Detect which cell encompasses the target text, then output its [X, Y] center coordinate. 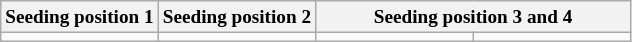
Seeding position 1 [80, 17]
Seeding position 2 [236, 17]
Seeding position 3 and 4 [474, 17]
